From the cell containing the given text, extract its center point as (x, y) coordinate. 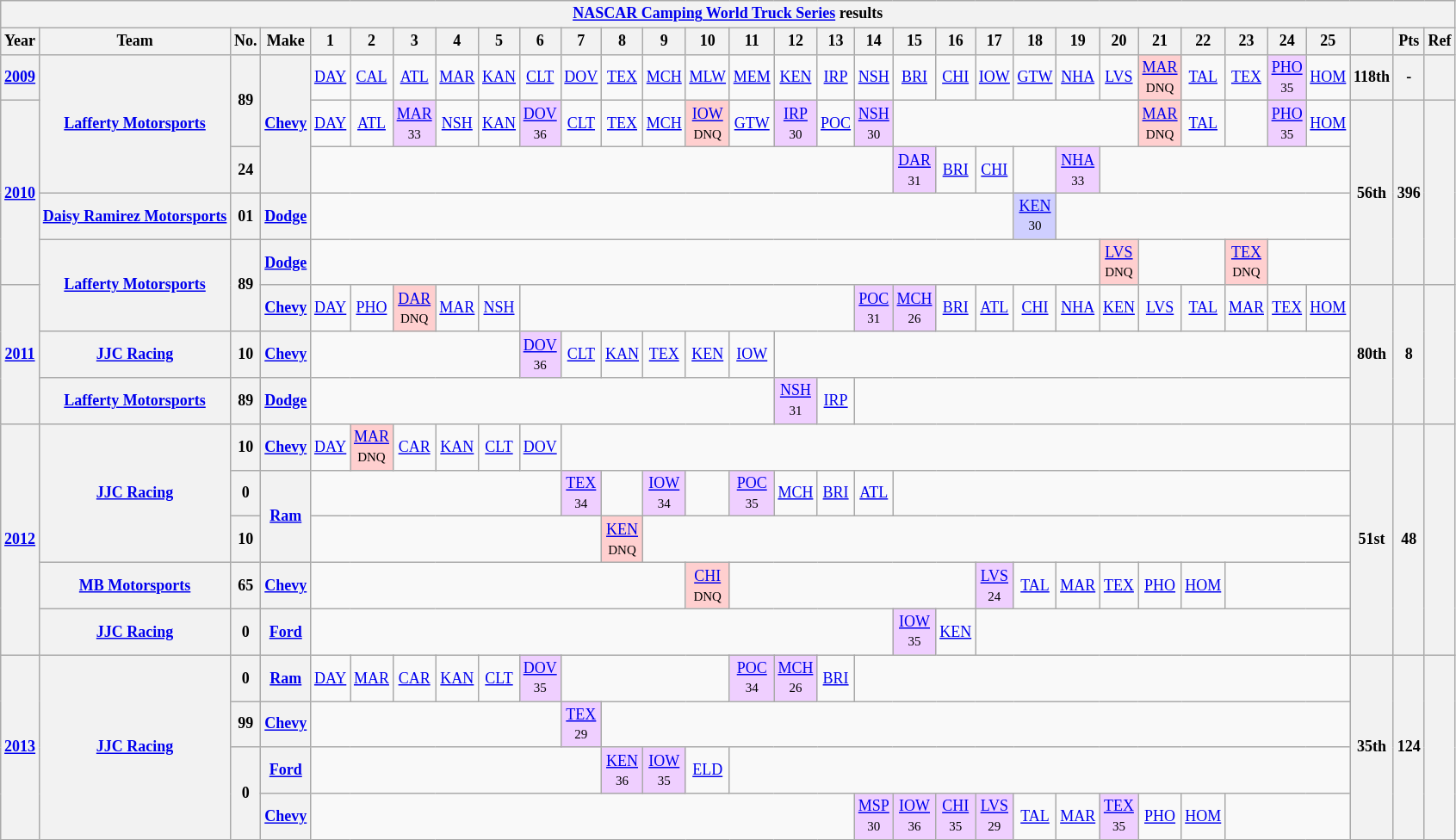
ELD (708, 770)
2 (372, 41)
KEN36 (623, 770)
2011 (21, 355)
48 (1409, 539)
KENDNQ (623, 540)
NSH31 (796, 401)
396 (1409, 193)
CHI35 (956, 817)
80th (1372, 355)
22 (1204, 41)
Ref (1440, 41)
IRP30 (796, 124)
19 (1078, 41)
MSP30 (873, 817)
51st (1372, 539)
KEN30 (1035, 216)
NHA33 (1078, 170)
POC31 (873, 308)
2010 (21, 193)
5 (499, 41)
Daisy Ramirez Motorsports (134, 216)
118th (1372, 77)
POC (836, 124)
18 (1035, 41)
TEXDNQ (1247, 262)
124 (1409, 747)
LVS24 (995, 585)
17 (995, 41)
- (1409, 77)
DOV35 (540, 678)
21 (1160, 41)
13 (836, 41)
MEM (752, 77)
01 (246, 216)
2009 (21, 77)
DARDNQ (414, 308)
23 (1247, 41)
NASCAR Camping World Truck Series results (728, 14)
LVS29 (995, 817)
9 (664, 41)
Make (286, 41)
MB Motorsports (134, 585)
35th (1372, 747)
POC35 (752, 493)
Team (134, 41)
LVSDNQ (1119, 262)
99 (246, 724)
Pts (1409, 41)
2012 (21, 539)
CHIDNQ (708, 585)
65 (246, 585)
IOW34 (664, 493)
IOW36 (914, 817)
4 (457, 41)
IOWDNQ (708, 124)
DAR31 (914, 170)
TEX29 (581, 724)
1 (331, 41)
NSH30 (873, 124)
MAR33 (414, 124)
6 (540, 41)
CAL (372, 77)
25 (1328, 41)
MLW (708, 77)
7 (581, 41)
12 (796, 41)
TEX35 (1119, 817)
2013 (21, 747)
20 (1119, 41)
15 (914, 41)
3 (414, 41)
No. (246, 41)
TEX34 (581, 493)
14 (873, 41)
11 (752, 41)
POC34 (752, 678)
16 (956, 41)
56th (1372, 193)
Year (21, 41)
